Search for the cell housing the specified text and yield its [X, Y] center coordinate. 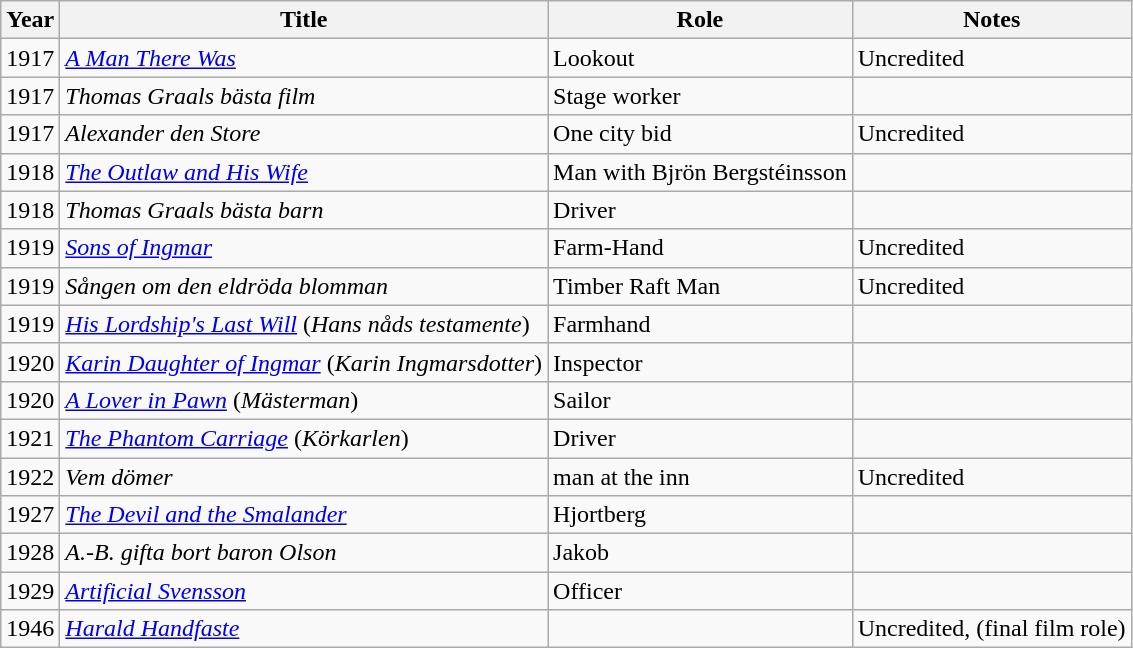
Vem dömer [304, 477]
A Man There Was [304, 58]
Officer [700, 591]
Alexander den Store [304, 134]
man at the inn [700, 477]
Sons of Ingmar [304, 248]
Farm-Hand [700, 248]
The Phantom Carriage (Körkarlen) [304, 438]
Lookout [700, 58]
Man with Bjrön Bergstéinsson [700, 172]
Notes [992, 20]
Thomas Graals bästa barn [304, 210]
Sailor [700, 400]
His Lordship's Last Will (Hans nåds testamente) [304, 324]
1929 [30, 591]
Farmhand [700, 324]
Jakob [700, 553]
The Devil and the Smalander [304, 515]
Thomas Graals bästa film [304, 96]
Karin Daughter of Ingmar (Karin Ingmarsdotter) [304, 362]
One city bid [700, 134]
Inspector [700, 362]
1922 [30, 477]
Role [700, 20]
Uncredited, (final film role) [992, 629]
1927 [30, 515]
A Lover in Pawn (Mästerman) [304, 400]
The Outlaw and His Wife [304, 172]
1921 [30, 438]
Stage worker [700, 96]
Hjortberg [700, 515]
1928 [30, 553]
Timber Raft Man [700, 286]
Title [304, 20]
A.-B. gifta bort baron Olson [304, 553]
Year [30, 20]
1946 [30, 629]
Sången om den eldröda blomman [304, 286]
Harald Handfaste [304, 629]
Artificial Svensson [304, 591]
